Search for the cell housing the specified text and yield its (X, Y) center coordinate. 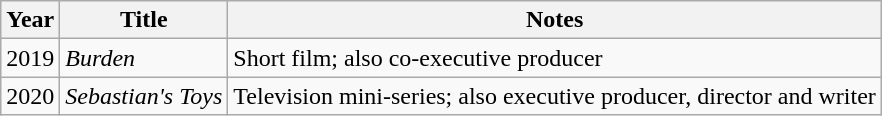
Year (30, 20)
Notes (555, 20)
Sebastian's Toys (144, 96)
Burden (144, 58)
2020 (30, 96)
2019 (30, 58)
Short film; also co-executive producer (555, 58)
Title (144, 20)
Television mini-series; also executive producer, director and writer (555, 96)
